Scan for the cell matching the given text and deliver its (x, y) coordinate at center. 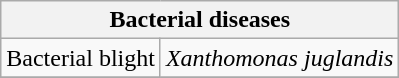
Bacterial diseases (200, 20)
Xanthomonas juglandis (279, 58)
Bacterial blight (81, 58)
